Capture the cell that displays the provided text and extract its [x, y] central coordinate. 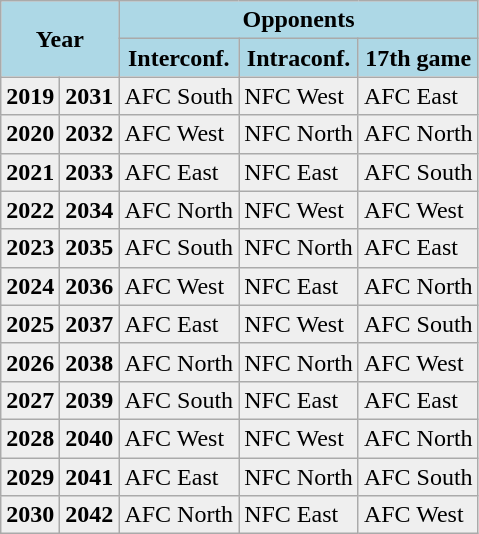
2037 [90, 324]
2025 [30, 324]
2027 [30, 400]
2039 [90, 400]
Intraconf. [299, 58]
2031 [90, 96]
2035 [90, 248]
2019 [30, 96]
2029 [30, 477]
2026 [30, 362]
Interconf. [179, 58]
2022 [30, 210]
2032 [90, 134]
2028 [30, 438]
17th game [418, 58]
2036 [90, 286]
2034 [90, 210]
2040 [90, 438]
2023 [30, 248]
2024 [30, 286]
2030 [30, 515]
2020 [30, 134]
Opponents [298, 20]
Year [60, 39]
2038 [90, 362]
2021 [30, 172]
2041 [90, 477]
2042 [90, 515]
2033 [90, 172]
